Extract the (x, y) coordinate from the center of the cell holding the provided text.  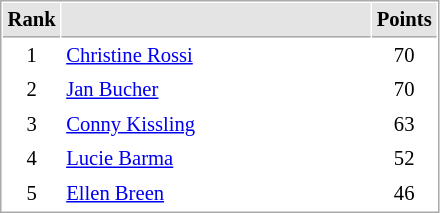
1 (32, 56)
63 (404, 124)
Jan Bucher (216, 90)
Rank (32, 20)
Conny Kissling (216, 124)
2 (32, 90)
Ellen Breen (216, 194)
3 (32, 124)
5 (32, 194)
Points (404, 20)
Lucie Barma (216, 158)
52 (404, 158)
Christine Rossi (216, 56)
4 (32, 158)
46 (404, 194)
